Search for the cell housing the specified text and yield its (X, Y) center coordinate. 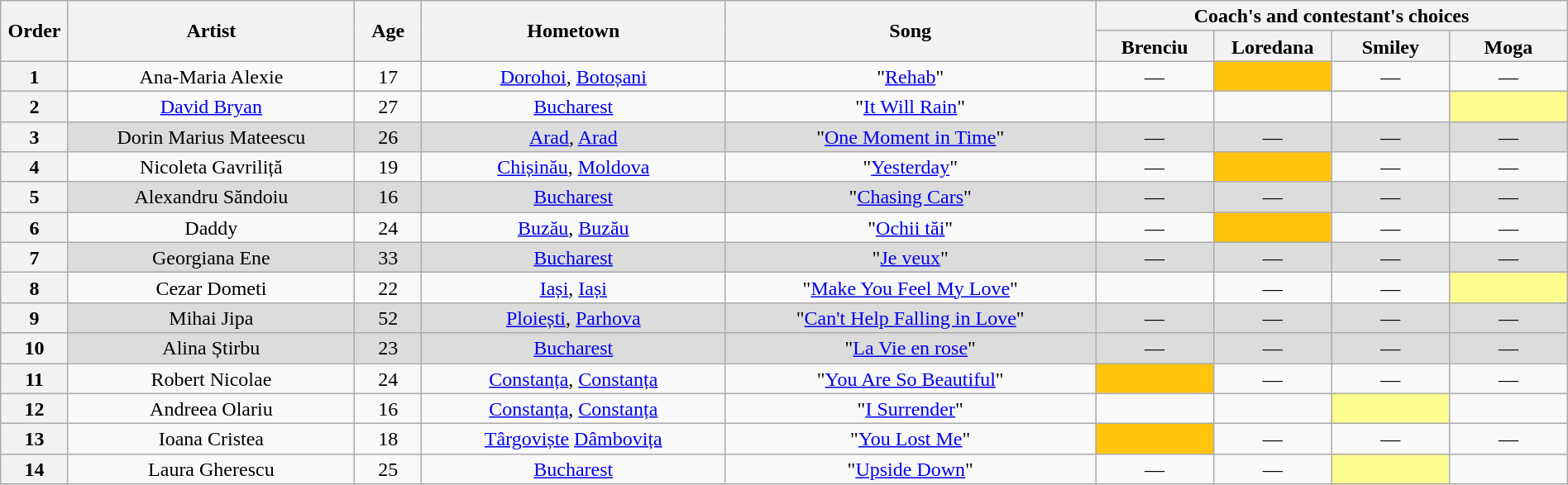
"I Surrender" (911, 408)
Târgoviște Dâmbovița (574, 440)
David Bryan (211, 106)
Ploiești, Parhova (574, 317)
52 (389, 317)
"Rehab" (911, 76)
"You Lost Me" (911, 440)
Brenciu (1154, 46)
8 (35, 288)
25 (389, 469)
10 (35, 349)
Alexandru Săndoiu (211, 197)
2 (35, 106)
Ana-Maria Alexie (211, 76)
Robert Nicolae (211, 378)
"La Vie en rose" (911, 349)
Arad, Arad (574, 137)
"Yesterday" (911, 167)
5 (35, 197)
"Chasing Cars" (911, 197)
14 (35, 469)
23 (389, 349)
"One Moment in Time" (911, 137)
Dorin Marius Mateescu (211, 137)
4 (35, 167)
33 (389, 258)
Loredana (1272, 46)
"Ochii tăi" (911, 228)
Andreea Olariu (211, 408)
Georgiana Ene (211, 258)
Nicoleta Gavriliță (211, 167)
Artist (211, 31)
17 (389, 76)
Song (911, 31)
"Upside Down" (911, 469)
Mihai Jipa (211, 317)
18 (389, 440)
"Can't Help Falling in Love" (911, 317)
Order (35, 31)
Coach's and contestant's choices (1331, 17)
Age (389, 31)
11 (35, 378)
19 (389, 167)
9 (35, 317)
"It Will Rain" (911, 106)
7 (35, 258)
26 (389, 137)
Buzău, Buzău (574, 228)
Hometown (574, 31)
27 (389, 106)
"Je veux" (911, 258)
13 (35, 440)
Smiley (1391, 46)
Chișinău, Moldova (574, 167)
"Make You Feel My Love" (911, 288)
Laura Gherescu (211, 469)
Cezar Dometi (211, 288)
6 (35, 228)
Daddy (211, 228)
Moga (1508, 46)
22 (389, 288)
"You Are So Beautiful" (911, 378)
Dorohoi, Botoșani (574, 76)
Ioana Cristea (211, 440)
3 (35, 137)
Iași, Iași (574, 288)
12 (35, 408)
Alina Știrbu (211, 349)
1 (35, 76)
